From the cell containing the given text, extract its center point as (X, Y) coordinate. 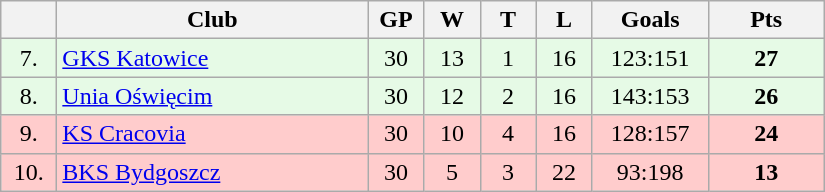
L (564, 20)
143:153 (650, 96)
24 (766, 134)
123:151 (650, 58)
5 (452, 172)
Club (212, 20)
10 (452, 134)
BKS Bydgoszcz (212, 172)
3 (508, 172)
22 (564, 172)
W (452, 20)
GP (396, 20)
Goals (650, 20)
128:157 (650, 134)
Unia Oświęcim (212, 96)
8. (29, 96)
Pts (766, 20)
4 (508, 134)
27 (766, 58)
26 (766, 96)
9. (29, 134)
GKS Katowice (212, 58)
10. (29, 172)
KS Cracovia (212, 134)
T (508, 20)
2 (508, 96)
12 (452, 96)
7. (29, 58)
93:198 (650, 172)
1 (508, 58)
